Detect which cell encompasses the target text, then output its [x, y] center coordinate. 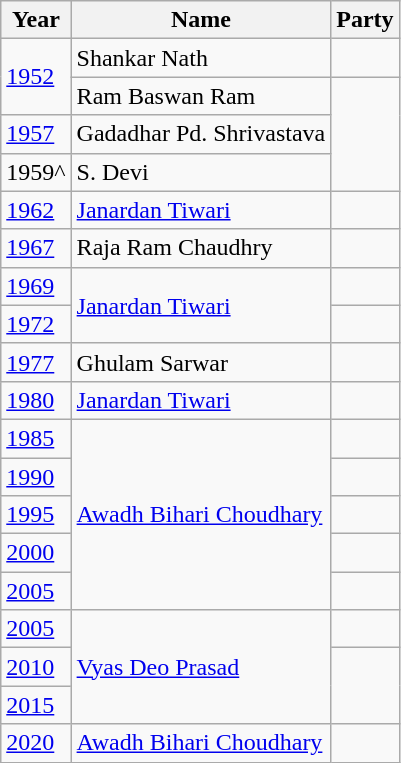
Name [201, 20]
Ghulam Sarwar [201, 362]
Shankar Nath [201, 58]
1967 [36, 248]
2015 [36, 705]
1952 [36, 77]
Raja Ram Chaudhry [201, 248]
1995 [36, 515]
1969 [36, 286]
1990 [36, 477]
2000 [36, 553]
Gadadhar Pd. Shrivastava [201, 134]
1977 [36, 362]
1962 [36, 210]
Vyas Deo Prasad [201, 667]
2010 [36, 667]
1972 [36, 324]
Year [36, 20]
1985 [36, 438]
Party [365, 20]
1980 [36, 400]
1959^ [36, 172]
1957 [36, 134]
S. Devi [201, 172]
2020 [36, 743]
Ram Baswan Ram [201, 96]
